Search for the cell housing the specified text and yield its (x, y) center coordinate. 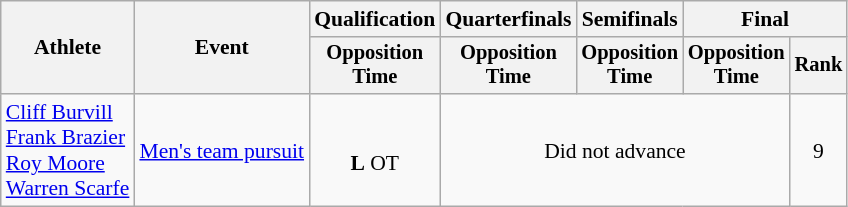
Men's team pursuit (222, 150)
9 (819, 150)
L OT (374, 150)
Rank (819, 66)
Qualification (374, 19)
Semifinals (630, 19)
Did not advance (614, 150)
Cliff BurvillFrank BrazierRoy MooreWarren Scarfe (68, 150)
Event (222, 48)
Quarterfinals (508, 19)
Final (765, 19)
Athlete (68, 48)
